Scan for the cell matching the given text and deliver its [x, y] coordinate at center. 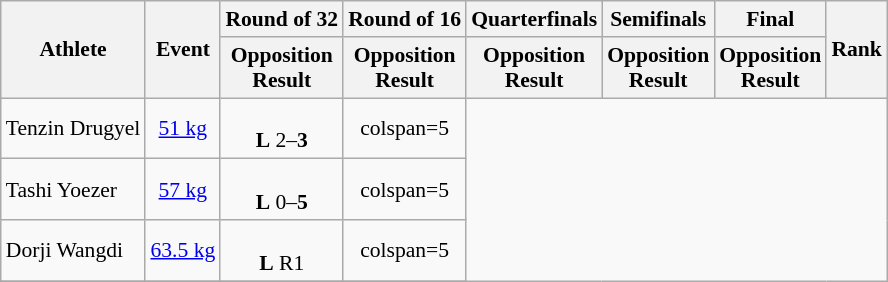
L 0–5 [282, 190]
Athlete [74, 50]
63.5 kg [182, 250]
Final [770, 19]
L R1 [282, 250]
Dorji Wangdi [74, 250]
Event [182, 50]
Round of 32 [282, 19]
51 kg [182, 128]
Tashi Yoezer [74, 190]
Round of 16 [404, 19]
Tenzin Drugyel [74, 128]
57 kg [182, 190]
Semifinals [658, 19]
Rank [856, 50]
Quarterfinals [534, 19]
L 2–3 [282, 128]
